Determine the [x, y] coordinate at the center of the cell enclosing the given text.  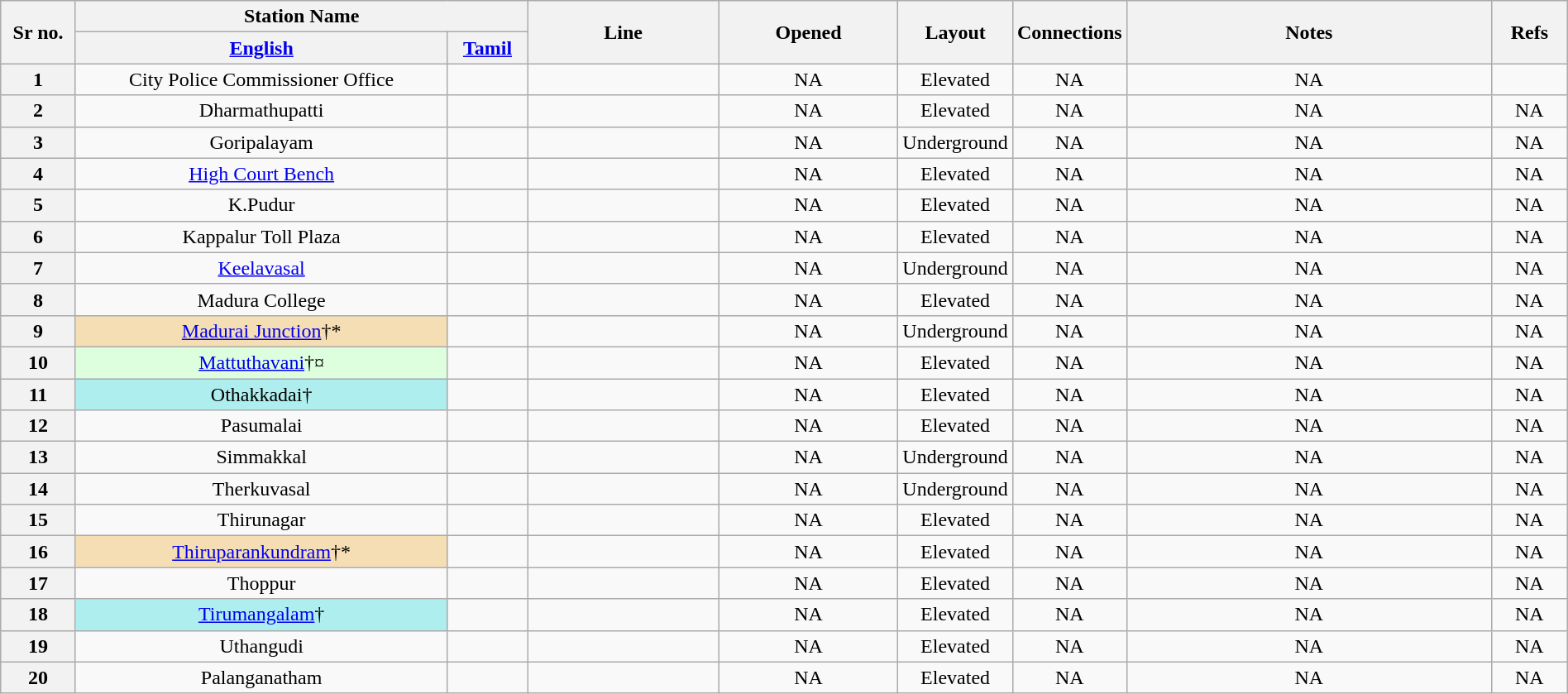
Station Name [301, 17]
9 [38, 331]
K.Pudur [261, 205]
Therkuvasal [261, 489]
14 [38, 489]
Madura College [261, 299]
19 [38, 646]
Thirunagar [261, 520]
2 [38, 111]
5 [38, 205]
Dharmathupatti [261, 111]
English [261, 48]
Kappalur Toll Plaza [261, 237]
Tamil [488, 48]
Mattuthavani†¤ [261, 362]
15 [38, 520]
Pasumalai [261, 426]
Othakkadai† [261, 395]
20 [38, 677]
8 [38, 299]
17 [38, 583]
Goripalayam [261, 142]
13 [38, 457]
18 [38, 615]
10 [38, 362]
Madurai Junction†* [261, 331]
Sr no. [38, 32]
Palanganatham [261, 677]
Uthangudi [261, 646]
Notes [1308, 32]
Refs [1529, 32]
4 [38, 174]
6 [38, 237]
11 [38, 395]
Thiruparankundram†* [261, 552]
7 [38, 268]
Line [624, 32]
Tirumangalam† [261, 615]
12 [38, 426]
Thoppur [261, 583]
1 [38, 79]
Keelavasal [261, 268]
3 [38, 142]
Connections [1069, 32]
High Court Bench [261, 174]
Opened [808, 32]
Layout [956, 32]
16 [38, 552]
Simmakkal [261, 457]
City Police Commissioner Office [261, 79]
